Pinpoint the cell where the given text exists, returning its [X, Y] midpoint coordinate. 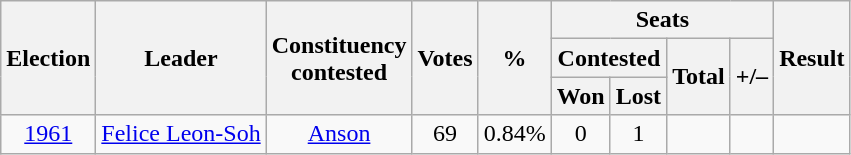
Total [699, 77]
Lost [638, 96]
0 [580, 134]
Votes [445, 58]
1961 [48, 134]
+/– [752, 77]
1 [638, 134]
Constituencycontested [339, 58]
Anson [339, 134]
Won [580, 96]
Contested [609, 58]
Seats [662, 20]
Leader [181, 58]
69 [445, 134]
Election [48, 58]
% [514, 58]
0.84% [514, 134]
Felice Leon-Soh [181, 134]
Result [812, 58]
